Output the (x, y) coordinate of the center of the cell containing the given text.  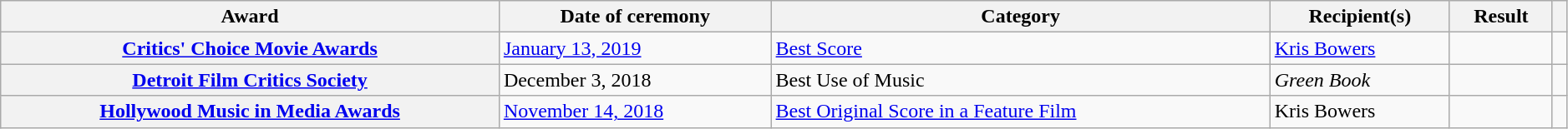
Award (251, 17)
Category (1021, 17)
Critics' Choice Movie Awards (251, 48)
Best Use of Music (1021, 80)
Best Original Score in a Feature Film (1021, 112)
November 14, 2018 (635, 112)
Hollywood Music in Media Awards (251, 112)
Recipient(s) (1360, 17)
Date of ceremony (635, 17)
January 13, 2019 (635, 48)
December 3, 2018 (635, 80)
Detroit Film Critics Society (251, 80)
Result (1500, 17)
Best Score (1021, 48)
Green Book (1360, 80)
